Return the (X, Y) coordinate for the center point of the cell that contains the specified text.  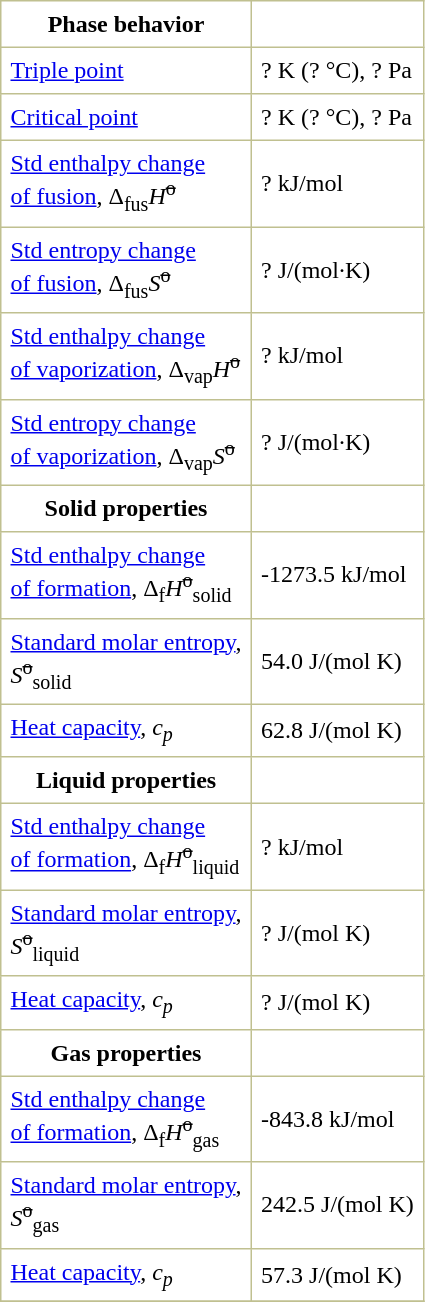
Std enthalpy changeof fusion, ΔfusHo (126, 183)
-843.8 kJ/mol (337, 1119)
Triple point (126, 70)
62.8 J/(mol K) (337, 730)
54.0 J/(mol K) (337, 661)
242.5 J/(mol K) (337, 1205)
Std enthalpy changeof formation, ΔfHoliquid (126, 847)
Gas properties (126, 1052)
Std enthalpy changeof formation, ΔfHogas (126, 1119)
Standard molar entropy,Soliquid (126, 933)
Solid properties (126, 508)
Liquid properties (126, 780)
Std entropy changeof fusion, ΔfusSo (126, 270)
Std entropy changeof vaporization, ΔvapSo (126, 442)
-1273.5 kJ/mol (337, 575)
Critical point (126, 117)
57.3 J/(mol K) (337, 1274)
Phase behavior (126, 24)
Standard molar entropy,Sogas (126, 1205)
Standard molar entropy,Sosolid (126, 661)
Std enthalpy changeof vaporization, ΔvapHo (126, 356)
Std enthalpy changeof formation, ΔfHosolid (126, 575)
